Locate the cell with the specified text and output its (x, y) center coordinate. 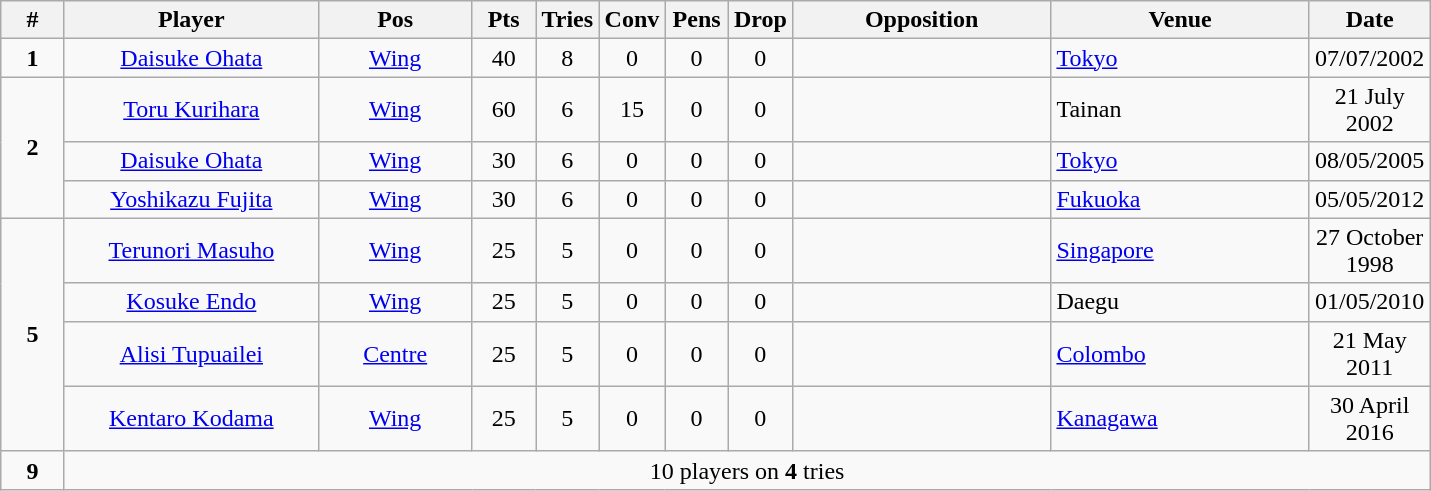
10 players on 4 tries (747, 470)
Tries (568, 20)
Colombo (1180, 354)
Opposition (922, 20)
Kanagawa (1180, 418)
Kentaro Kodama (191, 418)
Terunori Masuho (191, 250)
Date (1369, 20)
Kosuke Endo (191, 302)
07/07/2002 (1369, 58)
Venue (1180, 20)
Pos (395, 20)
8 (568, 58)
Pts (504, 20)
# (33, 20)
Tainan (1180, 110)
Yoshikazu Fujita (191, 199)
Toru Kurihara (191, 110)
Player (191, 20)
Centre (395, 354)
01/05/2010 (1369, 302)
60 (504, 110)
30 April 2016 (1369, 418)
Drop (760, 20)
21 July 2002 (1369, 110)
27 October 1998 (1369, 250)
08/05/2005 (1369, 161)
15 (632, 110)
Pens (697, 20)
Conv (632, 20)
Fukuoka (1180, 199)
2 (33, 148)
Singapore (1180, 250)
21 May 2011 (1369, 354)
Alisi Tupuailei (191, 354)
1 (33, 58)
40 (504, 58)
9 (33, 470)
Daegu (1180, 302)
05/05/2012 (1369, 199)
